Pinpoint the cell where the given text exists, returning its [x, y] midpoint coordinate. 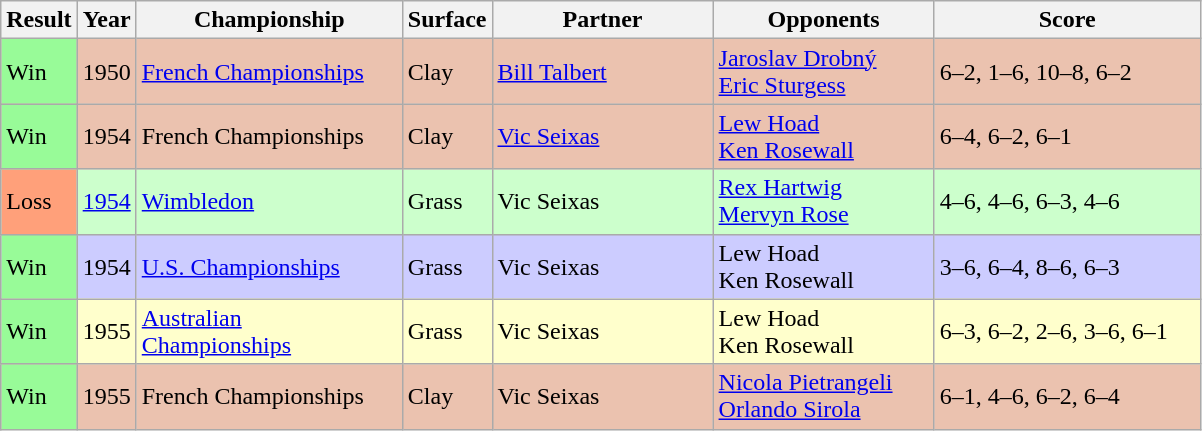
Partner [602, 20]
1950 [106, 72]
Championship [269, 20]
3–6, 6–4, 8–6, 6–3 [1067, 266]
Score [1067, 20]
U.S. Championships [269, 266]
Opponents [824, 20]
Australian Championships [269, 332]
Surface [447, 20]
Bill Talbert [602, 72]
6–4, 6–2, 6–1 [1067, 136]
Rex Hartwig Mervyn Rose [824, 202]
Year [106, 20]
Jaroslav Drobný Eric Sturgess [824, 72]
Wimbledon [269, 202]
4–6, 4–6, 6–3, 4–6 [1067, 202]
Loss [39, 202]
6–2, 1–6, 10–8, 6–2 [1067, 72]
Nicola Pietrangeli Orlando Sirola [824, 396]
Result [39, 20]
6–1, 4–6, 6–2, 6–4 [1067, 396]
6–3, 6–2, 2–6, 3–6, 6–1 [1067, 332]
